Return the (X, Y) coordinate for the center point of the cell that contains the specified text.  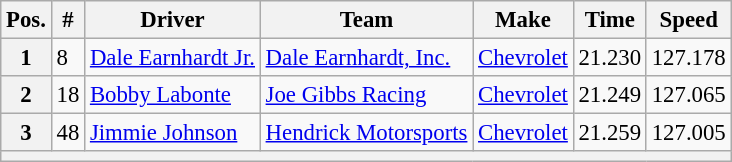
3 (26, 133)
Bobby Labonte (173, 95)
8 (68, 58)
21.230 (610, 58)
1 (26, 58)
# (68, 20)
Dale Earnhardt, Inc. (366, 58)
Dale Earnhardt Jr. (173, 58)
Hendrick Motorsports (366, 133)
Joe Gibbs Racing (366, 95)
Time (610, 20)
18 (68, 95)
127.065 (688, 95)
48 (68, 133)
21.259 (610, 133)
Pos. (26, 20)
127.178 (688, 58)
127.005 (688, 133)
2 (26, 95)
Jimmie Johnson (173, 133)
Speed (688, 20)
Team (366, 20)
Make (523, 20)
Driver (173, 20)
21.249 (610, 95)
